Output the (x, y) coordinate of the center of the cell containing the given text.  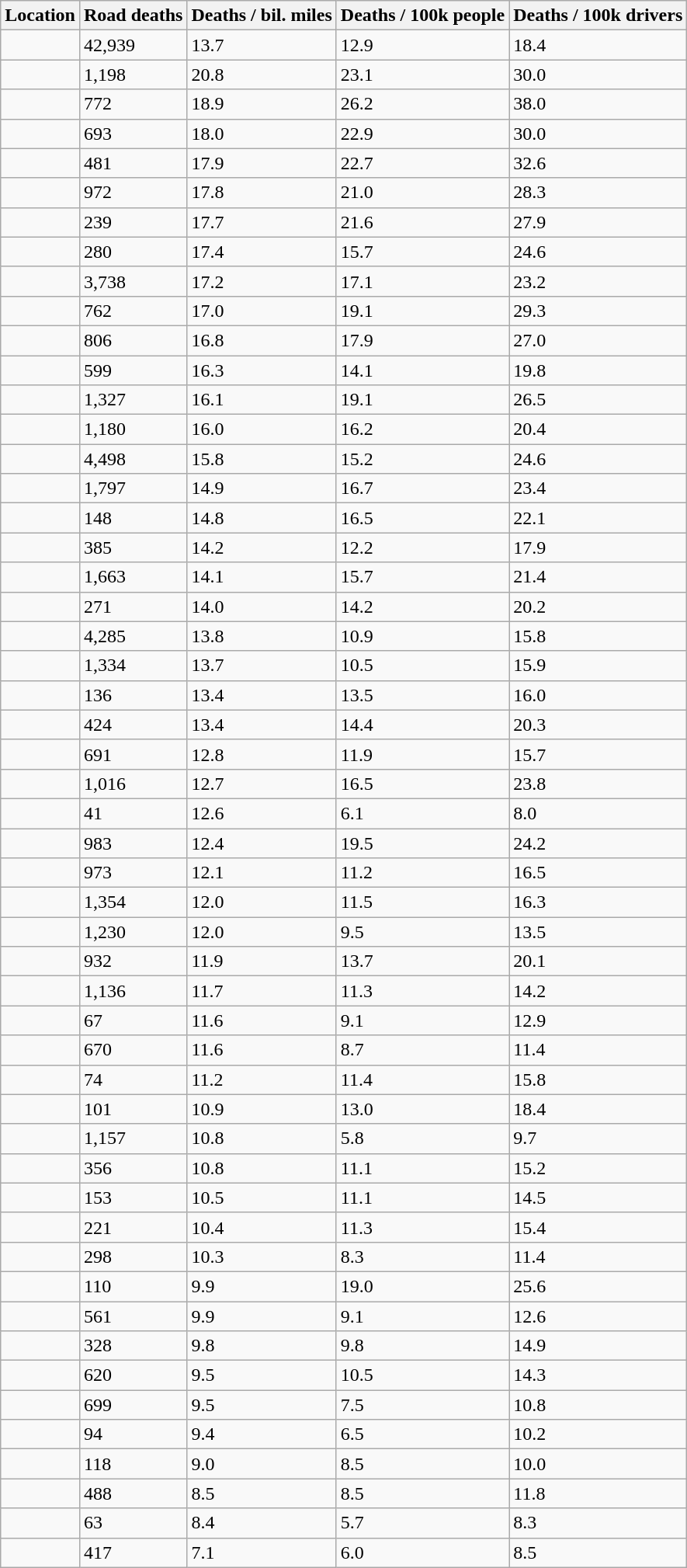
932 (133, 961)
8.7 (422, 1050)
17.8 (262, 193)
148 (133, 518)
12.4 (262, 843)
5.8 (422, 1139)
4,498 (133, 459)
7.1 (262, 1552)
Deaths / 100k people (422, 16)
13.8 (262, 636)
20.2 (598, 607)
18.9 (262, 104)
25.6 (598, 1286)
424 (133, 725)
670 (133, 1050)
481 (133, 163)
620 (133, 1375)
74 (133, 1080)
15.9 (598, 666)
153 (133, 1198)
16.7 (422, 488)
16.1 (262, 400)
772 (133, 104)
Road deaths (133, 16)
15.4 (598, 1227)
1,663 (133, 577)
693 (133, 134)
6.5 (422, 1434)
561 (133, 1316)
488 (133, 1493)
4,285 (133, 636)
9.0 (262, 1464)
11.7 (262, 991)
1,157 (133, 1139)
699 (133, 1405)
38.0 (598, 104)
328 (133, 1346)
6.1 (422, 813)
1,334 (133, 666)
14.4 (422, 725)
14.8 (262, 518)
271 (133, 607)
1,136 (133, 991)
17.2 (262, 281)
762 (133, 311)
10.2 (598, 1434)
973 (133, 873)
16.2 (422, 429)
Deaths / bil. miles (262, 16)
983 (133, 843)
14.5 (598, 1198)
10.3 (262, 1257)
1,180 (133, 429)
20.8 (262, 75)
298 (133, 1257)
691 (133, 754)
19.5 (422, 843)
17.0 (262, 311)
1,198 (133, 75)
101 (133, 1109)
3,738 (133, 281)
12.2 (422, 548)
12.1 (262, 873)
20.1 (598, 961)
10.4 (262, 1227)
806 (133, 340)
41 (133, 813)
67 (133, 1020)
42,939 (133, 45)
94 (133, 1434)
26.2 (422, 104)
Deaths / 100k drivers (598, 16)
21.4 (598, 577)
22.1 (598, 518)
5.7 (422, 1523)
23.1 (422, 75)
417 (133, 1552)
136 (133, 695)
356 (133, 1168)
7.5 (422, 1405)
20.4 (598, 429)
11.8 (598, 1493)
23.2 (598, 281)
110 (133, 1286)
23.4 (598, 488)
599 (133, 370)
14.0 (262, 607)
16.8 (262, 340)
29.3 (598, 311)
8.0 (598, 813)
1,354 (133, 902)
14.3 (598, 1375)
19.8 (598, 370)
10.0 (598, 1464)
22.7 (422, 163)
12.8 (262, 754)
12.7 (262, 784)
20.3 (598, 725)
24.2 (598, 843)
27.0 (598, 340)
18.0 (262, 134)
239 (133, 222)
17.1 (422, 281)
6.0 (422, 1552)
26.5 (598, 400)
1,797 (133, 488)
118 (133, 1464)
21.6 (422, 222)
63 (133, 1523)
21.0 (422, 193)
972 (133, 193)
8.4 (262, 1523)
1,016 (133, 784)
221 (133, 1227)
27.9 (598, 222)
17.4 (262, 252)
11.5 (422, 902)
280 (133, 252)
32.6 (598, 163)
9.7 (598, 1139)
1,327 (133, 400)
385 (133, 548)
28.3 (598, 193)
22.9 (422, 134)
13.0 (422, 1109)
1,230 (133, 932)
9.4 (262, 1434)
23.8 (598, 784)
19.0 (422, 1286)
Location (40, 16)
17.7 (262, 222)
